Provide the (X, Y) coordinate of the cell's center where the given text is located.  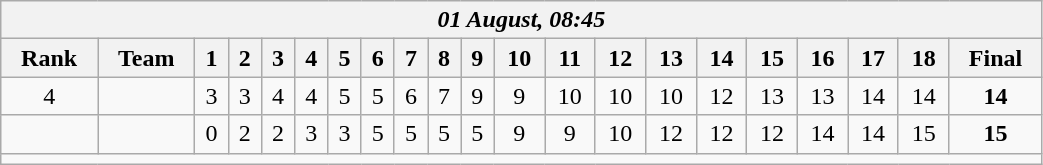
1 (212, 58)
Final (996, 58)
0 (212, 134)
Rank (50, 58)
16 (822, 58)
11 (570, 58)
01 August, 08:45 (522, 20)
17 (874, 58)
Team (146, 58)
8 (444, 58)
18 (924, 58)
